Search for the cell housing the specified text and yield its [X, Y] center coordinate. 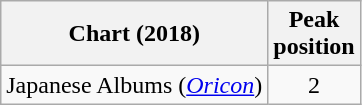
Chart (2018) [134, 34]
2 [314, 85]
Japanese Albums (Oricon) [134, 85]
Peakposition [314, 34]
